Search for the cell housing the specified text and yield its (X, Y) center coordinate. 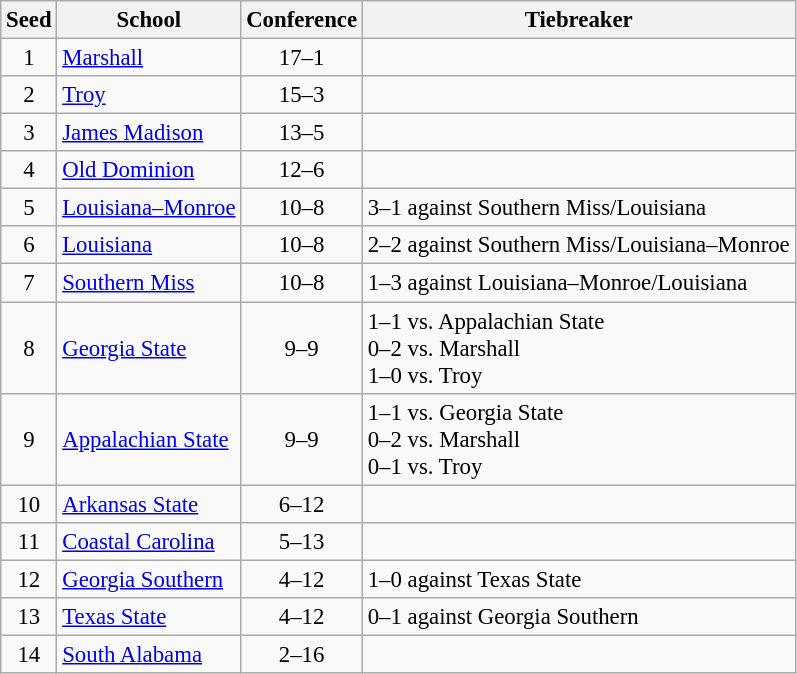
1–0 against Texas State (578, 579)
12 (29, 579)
South Alabama (149, 654)
6 (29, 245)
Southern Miss (149, 283)
13 (29, 617)
1–1 vs. Georgia State0–2 vs. Marshall0–1 vs. Troy (578, 439)
1–1 vs. Appalachian State0–2 vs. Marshall1–0 vs. Troy (578, 348)
5 (29, 208)
9 (29, 439)
Troy (149, 95)
3–1 against Southern Miss/Louisiana (578, 208)
School (149, 20)
Old Dominion (149, 170)
James Madison (149, 133)
1–3 against Louisiana–Monroe/Louisiana (578, 283)
14 (29, 654)
Seed (29, 20)
1 (29, 58)
Coastal Carolina (149, 541)
Arkansas State (149, 504)
Texas State (149, 617)
5–13 (302, 541)
Louisiana (149, 245)
10 (29, 504)
Marshall (149, 58)
17–1 (302, 58)
15–3 (302, 95)
2–2 against Southern Miss/Louisiana–Monroe (578, 245)
Appalachian State (149, 439)
8 (29, 348)
2 (29, 95)
12–6 (302, 170)
13–5 (302, 133)
2–16 (302, 654)
3 (29, 133)
Louisiana–Monroe (149, 208)
Georgia Southern (149, 579)
4 (29, 170)
11 (29, 541)
7 (29, 283)
Conference (302, 20)
Georgia State (149, 348)
Tiebreaker (578, 20)
0–1 against Georgia Southern (578, 617)
6–12 (302, 504)
